Detect which cell encompasses the target text, then output its [x, y] center coordinate. 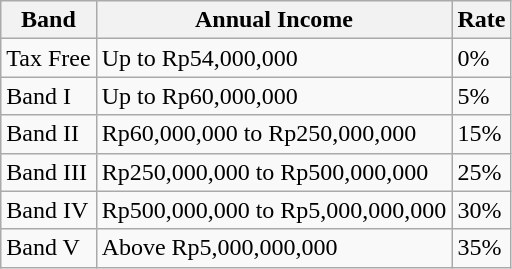
Rp250,000,000 to Rp500,000,000 [274, 172]
25% [482, 172]
Band I [48, 96]
0% [482, 58]
15% [482, 134]
Band II [48, 134]
Band IV [48, 210]
Band [48, 20]
30% [482, 210]
Rate [482, 20]
Up to Rp60,000,000 [274, 96]
35% [482, 248]
Rp60,000,000 to Rp250,000,000 [274, 134]
Rp500,000,000 to Rp5,000,000,000 [274, 210]
Band V [48, 248]
Tax Free [48, 58]
Above Rp5,000,000,000 [274, 248]
Up to Rp54,000,000 [274, 58]
Band III [48, 172]
5% [482, 96]
Annual Income [274, 20]
